Detect which cell encompasses the target text, then output its [x, y] center coordinate. 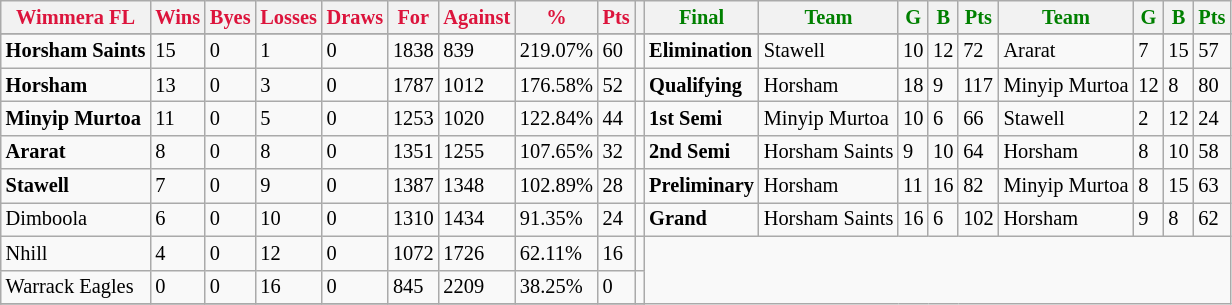
117 [978, 85]
176.58% [556, 85]
1255 [476, 152]
107.65% [556, 152]
62 [1212, 219]
32 [616, 152]
For [413, 17]
13 [178, 85]
57 [1212, 51]
839 [476, 51]
102 [978, 219]
1787 [413, 85]
1726 [476, 253]
Draws [355, 17]
1st Semi [702, 118]
2 [1148, 118]
63 [1212, 186]
Grand [702, 219]
58 [1212, 152]
66 [978, 118]
80 [1212, 85]
Elimination [702, 51]
102.89% [556, 186]
1 [288, 51]
91.35% [556, 219]
1351 [413, 152]
Against [476, 17]
1387 [413, 186]
1253 [413, 118]
Losses [288, 17]
38.25% [556, 287]
4 [178, 253]
1020 [476, 118]
1838 [413, 51]
Wins [178, 17]
62.11% [556, 253]
1310 [413, 219]
Wimmera FL [76, 17]
28 [616, 186]
2209 [476, 287]
44 [616, 118]
1072 [413, 253]
Preliminary [702, 186]
72 [978, 51]
82 [978, 186]
Final [702, 17]
122.84% [556, 118]
64 [978, 152]
Byes [230, 17]
% [556, 17]
60 [616, 51]
52 [616, 85]
18 [913, 85]
5 [288, 118]
219.07% [556, 51]
1012 [476, 85]
Dimboola [76, 219]
Warrack Eagles [76, 287]
1434 [476, 219]
Nhill [76, 253]
3 [288, 85]
2nd Semi [702, 152]
Qualifying [702, 85]
845 [413, 287]
1348 [476, 186]
